Extract the (x, y) coordinate from the center of the cell holding the provided text.  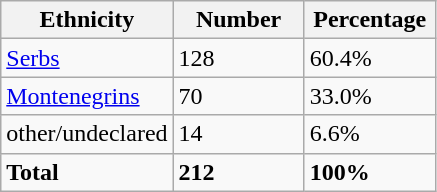
other/undeclared (87, 134)
Serbs (87, 58)
70 (238, 96)
14 (238, 134)
33.0% (370, 96)
60.4% (370, 58)
Ethnicity (87, 20)
6.6% (370, 134)
Montenegrins (87, 96)
Percentage (370, 20)
100% (370, 172)
212 (238, 172)
Total (87, 172)
Number (238, 20)
128 (238, 58)
